Return the [X, Y] coordinate for the center point of the cell that contains the specified text.  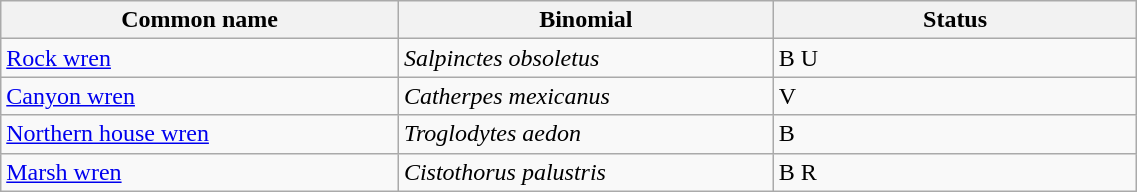
Canyon wren [200, 96]
B R [955, 172]
Binomial [586, 20]
Rock wren [200, 58]
Salpinctes obsoletus [586, 58]
B U [955, 58]
Northern house wren [200, 134]
V [955, 96]
Troglodytes aedon [586, 134]
Cistothorus palustris [586, 172]
Status [955, 20]
Catherpes mexicanus [586, 96]
Common name [200, 20]
B [955, 134]
Marsh wren [200, 172]
